Detect which cell encompasses the target text, then output its [x, y] center coordinate. 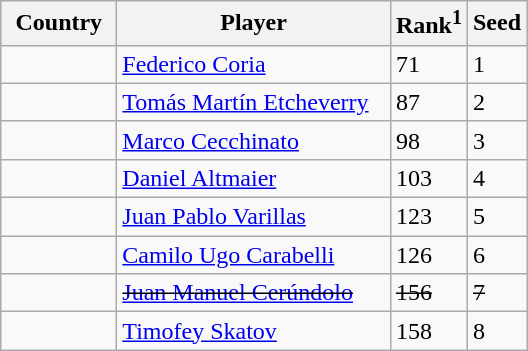
98 [428, 140]
156 [428, 293]
5 [496, 217]
Camilo Ugo Carabelli [254, 255]
8 [496, 331]
Seed [496, 24]
103 [428, 178]
87 [428, 102]
71 [428, 64]
126 [428, 255]
Timofey Skatov [254, 331]
Daniel Altmaier [254, 178]
Player [254, 24]
Juan Manuel Cerúndolo [254, 293]
3 [496, 140]
Marco Cecchinato [254, 140]
123 [428, 217]
1 [496, 64]
7 [496, 293]
2 [496, 102]
Rank1 [428, 24]
Juan Pablo Varillas [254, 217]
Federico Coria [254, 64]
6 [496, 255]
4 [496, 178]
Country [59, 24]
158 [428, 331]
Tomás Martín Etcheverry [254, 102]
